Capture the cell that displays the provided text and extract its (X, Y) central coordinate. 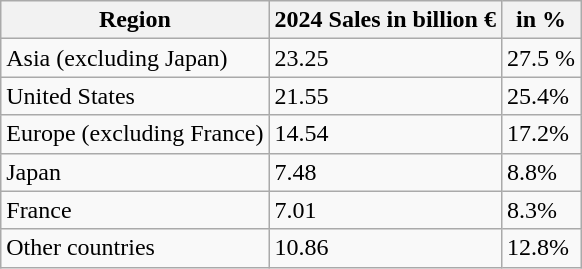
2024 Sales in billion € (385, 20)
France (135, 210)
7.01 (385, 210)
Japan (135, 172)
21.55 (385, 96)
7.48 (385, 172)
Asia (excluding Japan) (135, 58)
17.2% (540, 134)
8.8% (540, 172)
10.86 (385, 248)
Europe (excluding France) (135, 134)
8.3% (540, 210)
Other countries (135, 248)
25.4% (540, 96)
27.5 % (540, 58)
Region (135, 20)
in % (540, 20)
23.25 (385, 58)
12.8% (540, 248)
14.54 (385, 134)
United States (135, 96)
